Provide the (x, y) coordinate of the cell's center where the given text is located.  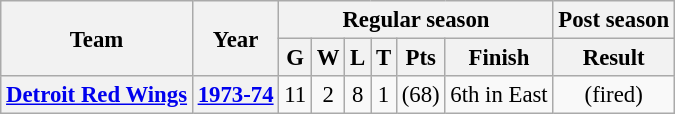
Regular season (416, 20)
6th in East (499, 95)
Finish (499, 58)
Post season (614, 20)
Team (97, 38)
Year (236, 38)
(fired) (614, 95)
1 (384, 95)
2 (328, 95)
(68) (420, 95)
Pts (420, 58)
11 (296, 95)
W (328, 58)
T (384, 58)
Detroit Red Wings (97, 95)
Result (614, 58)
L (358, 58)
8 (358, 95)
G (296, 58)
1973-74 (236, 95)
